Capture the cell that displays the provided text and extract its [X, Y] central coordinate. 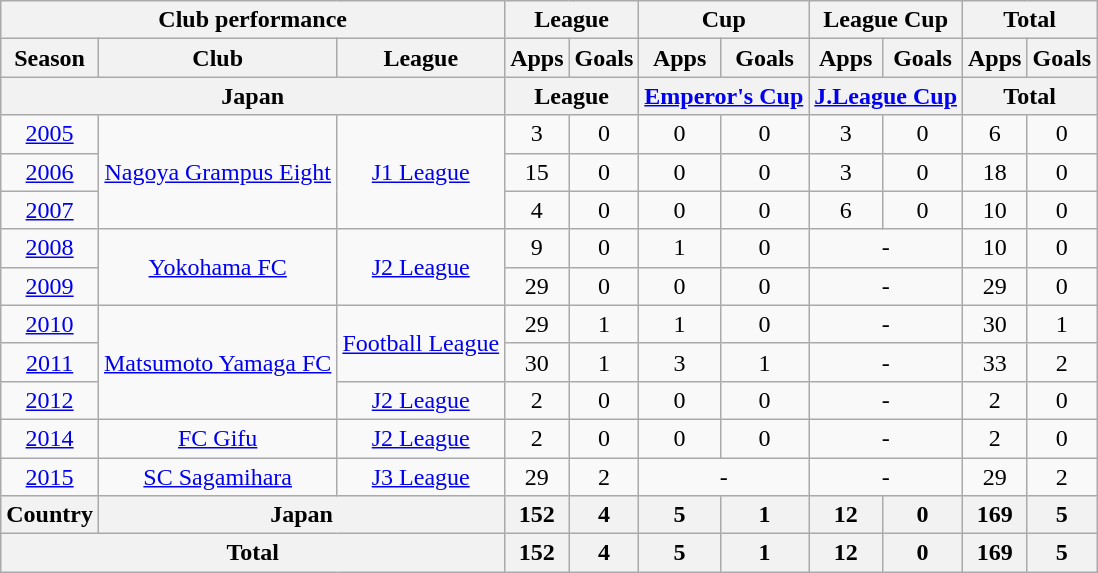
2014 [50, 438]
Country [50, 515]
33 [995, 362]
J.League Cup [886, 96]
2008 [50, 248]
SC Sagamihara [217, 477]
Matsumoto Yamaga FC [217, 362]
Football League [421, 343]
Nagoya Grampus Eight [217, 172]
Cup [724, 20]
J3 League [421, 477]
Yokohama FC [217, 267]
2009 [50, 286]
League Cup [886, 20]
15 [537, 172]
2007 [50, 210]
18 [995, 172]
2012 [50, 400]
2011 [50, 362]
2015 [50, 477]
2010 [50, 324]
9 [537, 248]
Club [217, 58]
Emperor's Cup [724, 96]
FC Gifu [217, 438]
2005 [50, 134]
J1 League [421, 172]
Season [50, 58]
Club performance [253, 20]
2006 [50, 172]
